Return the (x, y) coordinate for the center point of the cell that contains the specified text.  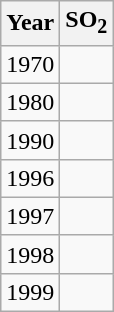
Year (30, 23)
1980 (30, 102)
1970 (30, 64)
1998 (30, 254)
1990 (30, 140)
1999 (30, 292)
1996 (30, 178)
SO2 (86, 23)
1997 (30, 216)
